Search for the cell housing the specified text and yield its (x, y) center coordinate. 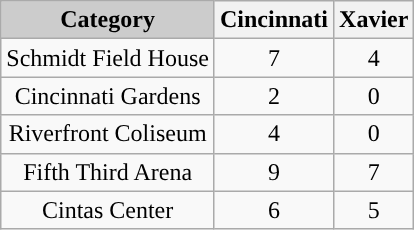
Riverfront Coliseum (108, 134)
6 (274, 210)
Schmidt Field House (108, 58)
Cintas Center (108, 210)
Cincinnati (274, 20)
Category (108, 20)
Fifth Third Arena (108, 172)
2 (274, 96)
Cincinnati Gardens (108, 96)
Xavier (374, 20)
9 (274, 172)
5 (374, 210)
